Detect which cell encompasses the target text, then output its (X, Y) center coordinate. 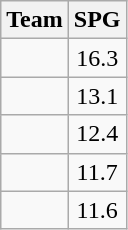
16.3 (97, 58)
13.1 (97, 96)
11.7 (97, 172)
Team (35, 20)
12.4 (97, 134)
11.6 (97, 210)
SPG (97, 20)
